Return (x, y) of the center of cell containing provided text 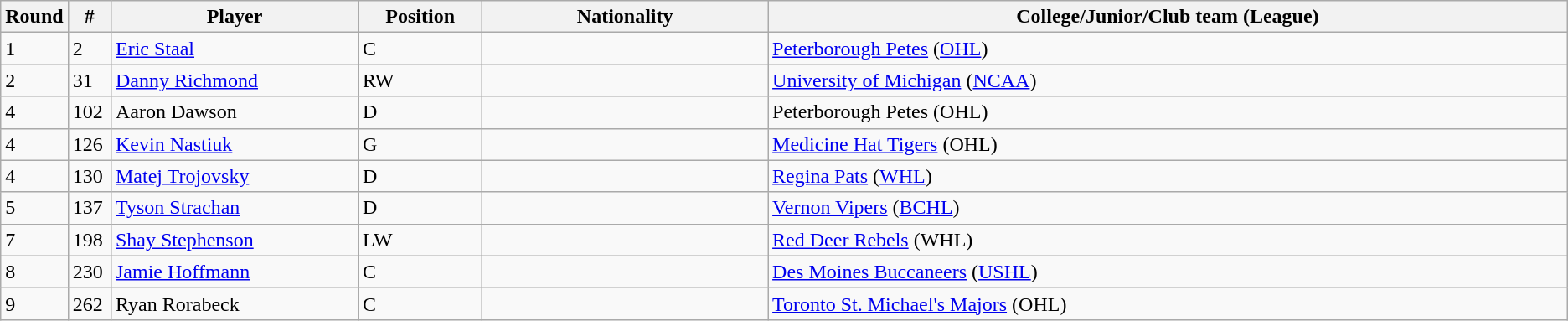
G (420, 144)
# (89, 17)
8 (34, 272)
LW (420, 240)
7 (34, 240)
Toronto St. Michael's Majors (OHL) (1168, 303)
130 (89, 176)
137 (89, 208)
Tyson Strachan (235, 208)
Ryan Rorabeck (235, 303)
Regina Pats (WHL) (1168, 176)
Aaron Dawson (235, 112)
Position (420, 17)
31 (89, 80)
230 (89, 272)
Eric Staal (235, 49)
Jamie Hoffmann (235, 272)
Medicine Hat Tigers (OHL) (1168, 144)
Round (34, 17)
University of Michigan (NCAA) (1168, 80)
Danny Richmond (235, 80)
Shay Stephenson (235, 240)
Des Moines Buccaneers (USHL) (1168, 272)
Red Deer Rebels (WHL) (1168, 240)
Player (235, 17)
RW (420, 80)
College/Junior/Club team (League) (1168, 17)
Nationality (625, 17)
Matej Trojovsky (235, 176)
9 (34, 303)
198 (89, 240)
102 (89, 112)
Vernon Vipers (BCHL) (1168, 208)
262 (89, 303)
Kevin Nastiuk (235, 144)
126 (89, 144)
1 (34, 49)
5 (34, 208)
